Return the [X, Y] coordinate for the center point of the cell that contains the specified text.  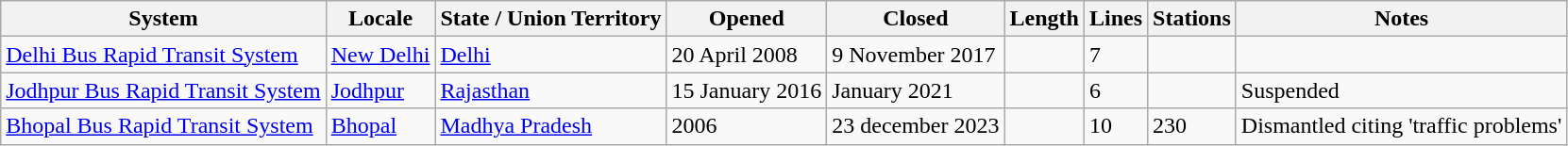
7 [1116, 55]
Notes [1401, 19]
Dismantled citing 'traffic problems' [1401, 126]
Delhi Bus Rapid Transit System [163, 55]
Suspended [1401, 90]
6 [1116, 90]
20 April 2008 [747, 55]
Delhi [551, 55]
Jodhpur [380, 90]
Bhopal Bus Rapid Transit System [163, 126]
Length [1044, 19]
Jodhpur Bus Rapid Transit System [163, 90]
2006 [747, 126]
Opened [747, 19]
23 december 2023 [916, 126]
15 January 2016 [747, 90]
System [163, 19]
Locale [380, 19]
Closed [916, 19]
10 [1116, 126]
Bhopal [380, 126]
9 November 2017 [916, 55]
January 2021 [916, 90]
Stations [1192, 19]
Lines [1116, 19]
230 [1192, 126]
New Delhi [380, 55]
State / Union Territory [551, 19]
Rajasthan [551, 90]
Madhya Pradesh [551, 126]
